Detect which cell encompasses the target text, then output its (x, y) center coordinate. 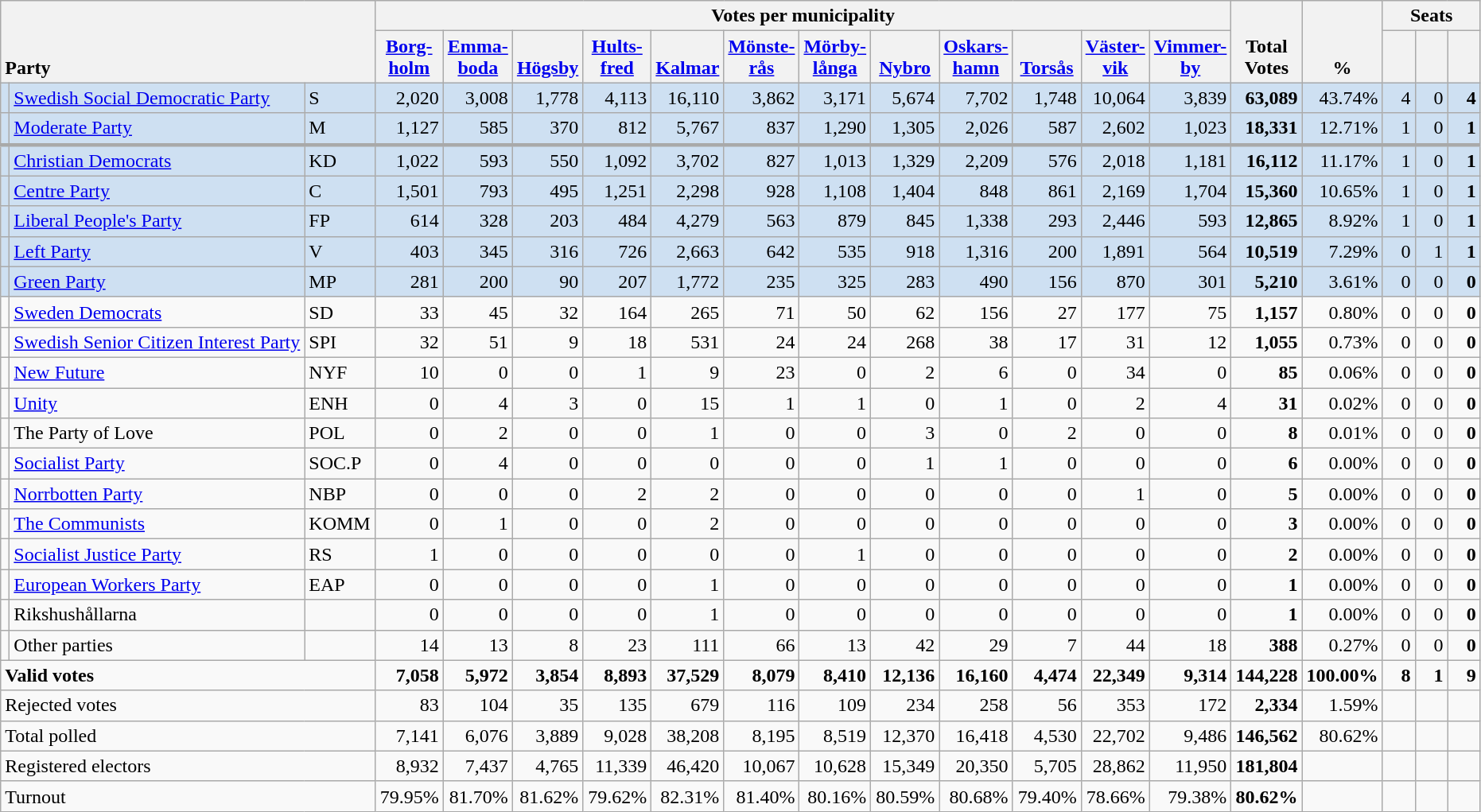
12.71% (1343, 129)
33 (409, 312)
2,334 (1266, 705)
11,339 (617, 766)
79.95% (409, 796)
S (340, 98)
301 (1190, 282)
51 (477, 342)
316 (547, 251)
Vimmer- by (1190, 57)
9,028 (617, 736)
5,705 (1047, 766)
293 (1047, 221)
0.02% (1343, 403)
The Party of Love (157, 433)
10,628 (835, 766)
Party (188, 41)
879 (835, 221)
Högsby (547, 57)
ENH (340, 403)
38 (976, 342)
45 (477, 312)
7.29% (1343, 251)
2,026 (976, 129)
9,486 (1190, 736)
1,305 (905, 129)
66 (762, 645)
848 (976, 191)
2,298 (687, 191)
495 (547, 191)
1,316 (976, 251)
11,950 (1190, 766)
63,089 (1266, 98)
Hults- fred (617, 57)
79.38% (1190, 796)
20,350 (976, 766)
NBP (340, 494)
Total polled (188, 736)
Registered electors (188, 766)
9,314 (1190, 675)
845 (905, 221)
6,076 (477, 736)
8,195 (762, 736)
283 (905, 282)
29 (976, 645)
8,932 (409, 766)
2,020 (409, 98)
Left Party (157, 251)
SD (340, 312)
Other parties (157, 645)
8.92% (1343, 221)
576 (1047, 161)
388 (1266, 645)
8,519 (835, 736)
Seats (1432, 16)
% (1343, 41)
353 (1115, 705)
Votes per municipality (803, 16)
37,529 (687, 675)
812 (617, 129)
164 (617, 312)
2,169 (1115, 191)
8,410 (835, 675)
0.06% (1343, 372)
16,160 (976, 675)
177 (1115, 312)
4,765 (547, 766)
Mörby- långa (835, 57)
484 (617, 221)
NYF (340, 372)
New Future (157, 372)
3.61% (1343, 282)
79.40% (1047, 796)
3,854 (547, 675)
5,972 (477, 675)
27 (1047, 312)
1,251 (617, 191)
16,112 (1266, 161)
56 (1047, 705)
Swedish Senior Citizen Interest Party (157, 342)
4,474 (1047, 675)
1,404 (905, 191)
Rikshushållarna (157, 615)
258 (976, 705)
11.17% (1343, 161)
22,702 (1115, 736)
111 (687, 645)
16,418 (976, 736)
10 (409, 372)
15,360 (1266, 191)
837 (762, 129)
100.00% (1343, 675)
14 (409, 645)
2,663 (687, 251)
3,862 (762, 98)
78.66% (1115, 796)
SPI (340, 342)
0.01% (1343, 433)
325 (835, 282)
Green Party (157, 282)
281 (409, 282)
RS (340, 554)
V (340, 251)
81.40% (762, 796)
8,893 (617, 675)
Swedish Social Democratic Party (157, 98)
1.59% (1343, 705)
12 (1190, 342)
268 (905, 342)
793 (477, 191)
144,228 (1266, 675)
550 (547, 161)
Oskars- hamn (976, 57)
44 (1115, 645)
2,018 (1115, 161)
34 (1115, 372)
4,113 (617, 98)
Väster- vik (1115, 57)
7,437 (477, 766)
563 (762, 221)
Sweden Democrats (157, 312)
79.62% (617, 796)
870 (1115, 282)
1,108 (835, 191)
Socialist Justice Party (157, 554)
328 (477, 221)
146,562 (1266, 736)
Nybro (905, 57)
Norrbotten Party (157, 494)
MP (340, 282)
82.31% (687, 796)
109 (835, 705)
43.74% (1343, 98)
KOMM (340, 524)
265 (687, 312)
18,331 (1266, 129)
4,279 (687, 221)
3,702 (687, 161)
85 (1266, 372)
7 (1047, 645)
726 (617, 251)
1,329 (905, 161)
Socialist Party (157, 464)
1,290 (835, 129)
81.62% (547, 796)
1,022 (409, 161)
50 (835, 312)
4,530 (1047, 736)
Kalmar (687, 57)
12,136 (905, 675)
1,778 (547, 98)
1,748 (1047, 98)
Centre Party (157, 191)
614 (409, 221)
1,013 (835, 161)
10,519 (1266, 251)
1,704 (1190, 191)
181,804 (1266, 766)
0.80% (1343, 312)
172 (1190, 705)
2,602 (1115, 129)
FP (340, 221)
80.16% (835, 796)
38,208 (687, 736)
28,862 (1115, 766)
17 (1047, 342)
3,008 (477, 98)
POL (340, 433)
42 (905, 645)
531 (687, 342)
1,501 (409, 191)
SOC.P (340, 464)
928 (762, 191)
135 (617, 705)
5 (1266, 494)
0.27% (1343, 645)
1,055 (1266, 342)
Unity (157, 403)
3,839 (1190, 98)
585 (477, 129)
207 (617, 282)
679 (687, 705)
642 (762, 251)
10.65% (1343, 191)
Total Votes (1266, 41)
5,210 (1266, 282)
16,110 (687, 98)
203 (547, 221)
81.70% (477, 796)
Borg- holm (409, 57)
1,891 (1115, 251)
345 (477, 251)
Turnout (188, 796)
KD (340, 161)
80.59% (905, 796)
46,420 (687, 766)
75 (1190, 312)
62 (905, 312)
35 (547, 705)
71 (762, 312)
0.73% (1343, 342)
2,209 (976, 161)
116 (762, 705)
104 (477, 705)
370 (547, 129)
12,865 (1266, 221)
Torsås (1047, 57)
587 (1047, 129)
Liberal People's Party (157, 221)
Rejected votes (188, 705)
7,058 (409, 675)
European Workers Party (157, 585)
1,157 (1266, 312)
3,889 (547, 736)
403 (409, 251)
827 (762, 161)
1,092 (617, 161)
90 (547, 282)
Valid votes (188, 675)
Mönste- rås (762, 57)
15,349 (905, 766)
Christian Democrats (157, 161)
535 (835, 251)
83 (409, 705)
564 (1190, 251)
1,338 (976, 221)
1,127 (409, 129)
22,349 (1115, 675)
EAP (340, 585)
1,023 (1190, 129)
3,171 (835, 98)
918 (905, 251)
C (340, 191)
861 (1047, 191)
8,079 (762, 675)
Moderate Party (157, 129)
235 (762, 282)
1,772 (687, 282)
Emma- boda (477, 57)
12,370 (905, 736)
2,446 (1115, 221)
7,702 (976, 98)
234 (905, 705)
490 (976, 282)
15 (687, 403)
The Communists (157, 524)
10,064 (1115, 98)
80.68% (976, 796)
5,674 (905, 98)
5,767 (687, 129)
7,141 (409, 736)
1,181 (1190, 161)
10,067 (762, 766)
M (340, 129)
